Capture the cell that displays the provided text and extract its (X, Y) central coordinate. 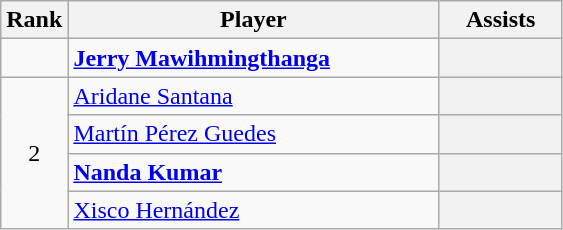
Jerry Mawihmingthanga (254, 58)
Rank (34, 20)
Aridane Santana (254, 96)
2 (34, 153)
Nanda Kumar (254, 172)
Martín Pérez Guedes (254, 134)
Assists (501, 20)
Player (254, 20)
Xisco Hernández (254, 210)
